Extract the [X, Y] coordinate from the center of the cell holding the provided text.  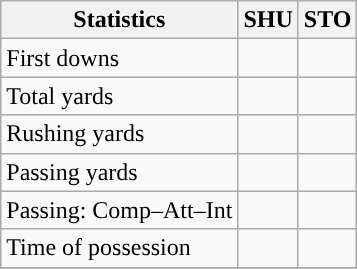
Rushing yards [120, 134]
First downs [120, 58]
Total yards [120, 96]
STO [328, 20]
Statistics [120, 20]
Passing: Comp–Att–Int [120, 210]
SHU [268, 20]
Passing yards [120, 172]
Time of possession [120, 248]
